Identify which cell holds the provided text, then report its (x, y) central coordinate. 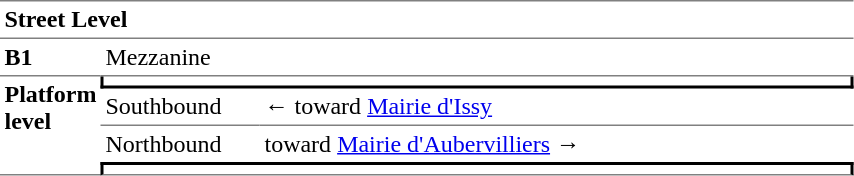
Street Level (427, 20)
Platform level (50, 126)
← toward Mairie d'Issy (557, 107)
Northbound (180, 144)
Mezzanine (478, 58)
Southbound (180, 107)
B1 (50, 58)
toward Mairie d'Aubervilliers → (557, 144)
